Capture the cell that displays the provided text and extract its [X, Y] central coordinate. 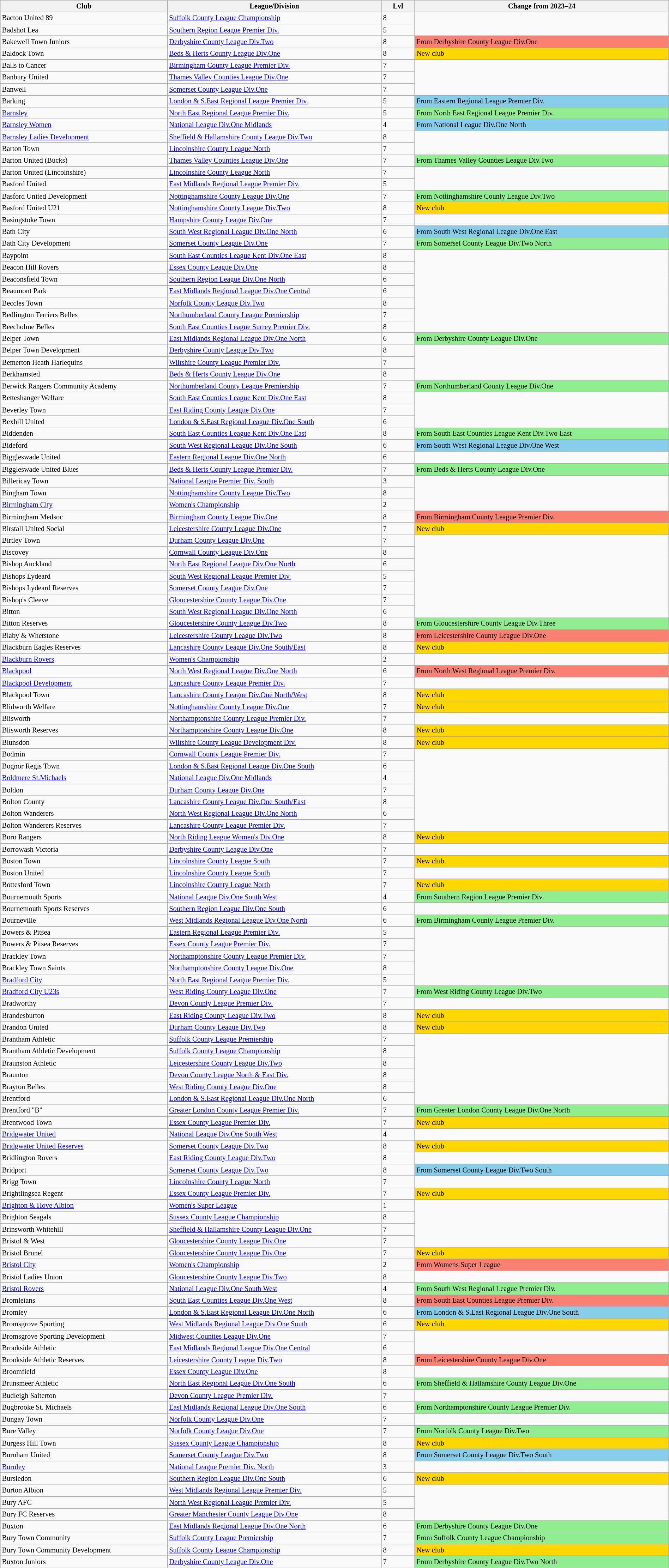
Brookside Athletic [84, 1348]
Bromleians [84, 1301]
Biggleswade United [84, 457]
Boldon [84, 790]
Barking [84, 101]
National League Premier Div. North [274, 1467]
Bottesford Town [84, 885]
Buxton [84, 1526]
From Beds & Herts County League Div.One [542, 469]
Devon County League North & East Div. [274, 1075]
Basingstoke Town [84, 220]
From Nottinghamshire County League Div.Two [542, 196]
Budleigh Salterton [84, 1395]
From Eastern Regional League Premier Div. [542, 101]
Blisworth [84, 719]
West Midlands Regional League Div.One North [274, 921]
Bingham Town [84, 493]
Bishop's Cleeve [84, 600]
Barton United (Bucks) [84, 161]
Durham County League Div.Two [274, 1027]
Birstall United Social [84, 529]
Bury AFC [84, 1502]
From Northamptonshire County League Premier Div. [542, 1407]
Brightlingsea Regent [84, 1194]
Sheffield & Hallamshire County League Div.One [274, 1229]
Bromsgrove Sporting Development [84, 1336]
Brunsmeer Athletic [84, 1383]
Boston United [84, 873]
Bexhill United [84, 422]
Beds & Herts County League Premier Div. [274, 469]
Banbury United [84, 77]
Bury FC Reserves [84, 1514]
Brantham Athletic Development [84, 1051]
Bristol City [84, 1265]
Bath City [84, 232]
Wiltshire County League Development Div. [274, 742]
Birmingham County League Premier Div. [274, 66]
From National League Div.One North [542, 125]
Leicestershire County League Div.One [274, 529]
Greater Manchester County League Div.One [274, 1514]
Bursledon [84, 1479]
Bristol Ladies Union [84, 1277]
Braunton [84, 1075]
Bugbrooke St. Michaels [84, 1407]
Bradford City [84, 980]
Blackpool Town [84, 695]
From South East Counties League Premier Div. [542, 1301]
Birmingham City [84, 505]
Belper Town Development [84, 350]
Brighton & Hove Albion [84, 1206]
Brentford "B" [84, 1110]
East Midlands Regional League Premier Div. [274, 184]
Barnsley Women [84, 125]
Birtley Town [84, 541]
National League Premier Div. South [274, 481]
Lancashire County League Div.One North/West [274, 695]
Boldmere St.Michaels [84, 778]
Bridgwater United [84, 1134]
Cornwall County League Premier Div. [274, 754]
Beacon Hill Rovers [84, 267]
Bishops Lydeard [84, 576]
Burnham United [84, 1455]
Bristol Brunel [84, 1253]
Eastern Regional League Premier Div. [274, 933]
Bristol & West [84, 1241]
Brandon United [84, 1027]
Borrowash Victoria [84, 849]
Bedlington Terriers Belles [84, 315]
Bowers & Pitsea [84, 933]
Beaumont Park [84, 291]
From West Riding County League Div.Two [542, 992]
Basford United U21 [84, 208]
Greater London County League Premier Div. [274, 1110]
Bemerton Heath Harlequins [84, 362]
Bungay Town [84, 1419]
Biscovey [84, 553]
Broomfield [84, 1372]
Bolton Wanderers Reserves [84, 826]
Brighton Seagals [84, 1217]
Boston Town [84, 861]
Brigg Town [84, 1182]
Balls to Cancer [84, 66]
North East Regional League Div.One North [274, 564]
Bradford City U23s [84, 992]
Brantham Athletic [84, 1039]
Bitton [84, 612]
Basford United Development [84, 196]
Bakewell Town Juniors [84, 42]
Sheffield & Hallamshire County League Div.Two [274, 137]
Bourneville [84, 921]
Blidworth Welfare [84, 707]
Brinsworth Whitehill [84, 1229]
Bradworthy [84, 1003]
From Somerset County League Div.Two North [542, 243]
Blackpool [84, 671]
South East Counties League Surrey Premier Div. [274, 327]
Bacton United 89 [84, 18]
Boro Rangers [84, 837]
Bishop Auckland [84, 564]
Bath City Development [84, 243]
Badshot Lea [84, 30]
North East Regional League Div.One South [274, 1383]
From London & S.East Regional League Div.One South [542, 1313]
Barton United (Lincolnshire) [84, 173]
Norfolk County League Div.Two [274, 303]
From North East Regional League Premier Div. [542, 113]
From Southern Region League Premier Div. [542, 897]
Bitton Reserves [84, 623]
Blackburn Rovers [84, 659]
Burgess Hill Town [84, 1443]
Barnsley [84, 113]
Basford United [84, 184]
Braunston Athletic [84, 1063]
South West Regional League Premier Div. [274, 576]
From Gloucestershire County League Div.Three [542, 623]
Bournemouth Sports Reserves [84, 909]
Bolton Wanderers [84, 814]
Lvl [398, 6]
Barnsley Ladies Development [84, 137]
Bodmin [84, 754]
Bridgwater United Reserves [84, 1146]
Brookside Athletic Reserves [84, 1360]
Bournemouth Sports [84, 897]
Bure Valley [84, 1431]
Brandesburton [84, 1015]
South West Regional League Div.One South [274, 446]
Banwell [84, 89]
From Suffolk County League Championship [542, 1538]
Bromley [84, 1313]
1 [398, 1206]
Buxton Juniors [84, 1562]
Eastern Regional League Div.One North [274, 457]
Women's Super League [274, 1206]
Wiltshire County League Premier Div. [274, 362]
Southern Region League Premier Div. [274, 30]
Birmingham County League Div.One [274, 517]
Brentford [84, 1099]
Burnley [84, 1467]
Blisworth Reserves [84, 730]
Beecholme Belles [84, 327]
Blackpool Development [84, 683]
Biddenden [84, 434]
From South West Regional League Div.One West [542, 446]
Burton Albion [84, 1490]
Betteshanger Welfare [84, 398]
Berwick Rangers Community Academy [84, 386]
Brackley Town Saints [84, 968]
Bideford [84, 446]
Hampshire County League Div.One [274, 220]
From South West Regional League Div.One East [542, 232]
Change from 2023–24 [542, 6]
Brentwood Town [84, 1122]
London & S.East Regional League Premier Div. [274, 101]
Birmingham Medsoc [84, 517]
Barton Town [84, 149]
East Midlands Regional League Div.One South [274, 1407]
Club [84, 6]
Bowers & Pitsea Reserves [84, 944]
Blaby & Whetstone [84, 635]
From South East Counties League Kent Div.Two East [542, 434]
Berkhamsted [84, 374]
From Northumberland County League Div.One [542, 386]
From Norfolk County League Div.Two [542, 1431]
Bognor Regis Town [84, 766]
Blackburn Eagles Reserves [84, 647]
Baypoint [84, 255]
Brayton Belles [84, 1087]
Bury Town Community Development [84, 1550]
West Midlands Regional League Premier Div. [274, 1490]
Midwest Counties League Div.One [274, 1336]
Bury Town Community [84, 1538]
League/Division [274, 6]
Beaconsfield Town [84, 279]
Blunsdon [84, 742]
Billericay Town [84, 481]
Bromsgrove Sporting [84, 1324]
From Thames Valley Counties League Div.Two [542, 161]
Bristol Rovers [84, 1289]
South East Counties League Div.One West [274, 1301]
Baldock Town [84, 54]
Beccles Town [84, 303]
From Sheffield & Hallamshire County League Div.One [542, 1383]
Bolton County [84, 802]
Belper Town [84, 339]
Southern Region League Div.One North [274, 279]
North Riding League Women's Div.One [274, 837]
Bishops Lydeard Reserves [84, 588]
From Greater London County League Div.One North [542, 1110]
Cornwall County League Div.One [274, 553]
From North West Regional League Premier Div. [542, 671]
From Womens Super League [542, 1265]
Beverley Town [84, 410]
Bridport [84, 1170]
From Derbyshire County League Div.Two North [542, 1562]
From South West Regional League Premier Div. [542, 1289]
North West Regional League Premier Div. [274, 1502]
Bridlington Rovers [84, 1158]
Biggleswade United Blues [84, 469]
East Riding County League Div.One [274, 410]
Brackley Town [84, 956]
West Midlands Regional League Div.One South [274, 1324]
